Capture the cell that displays the provided text and extract its [x, y] central coordinate. 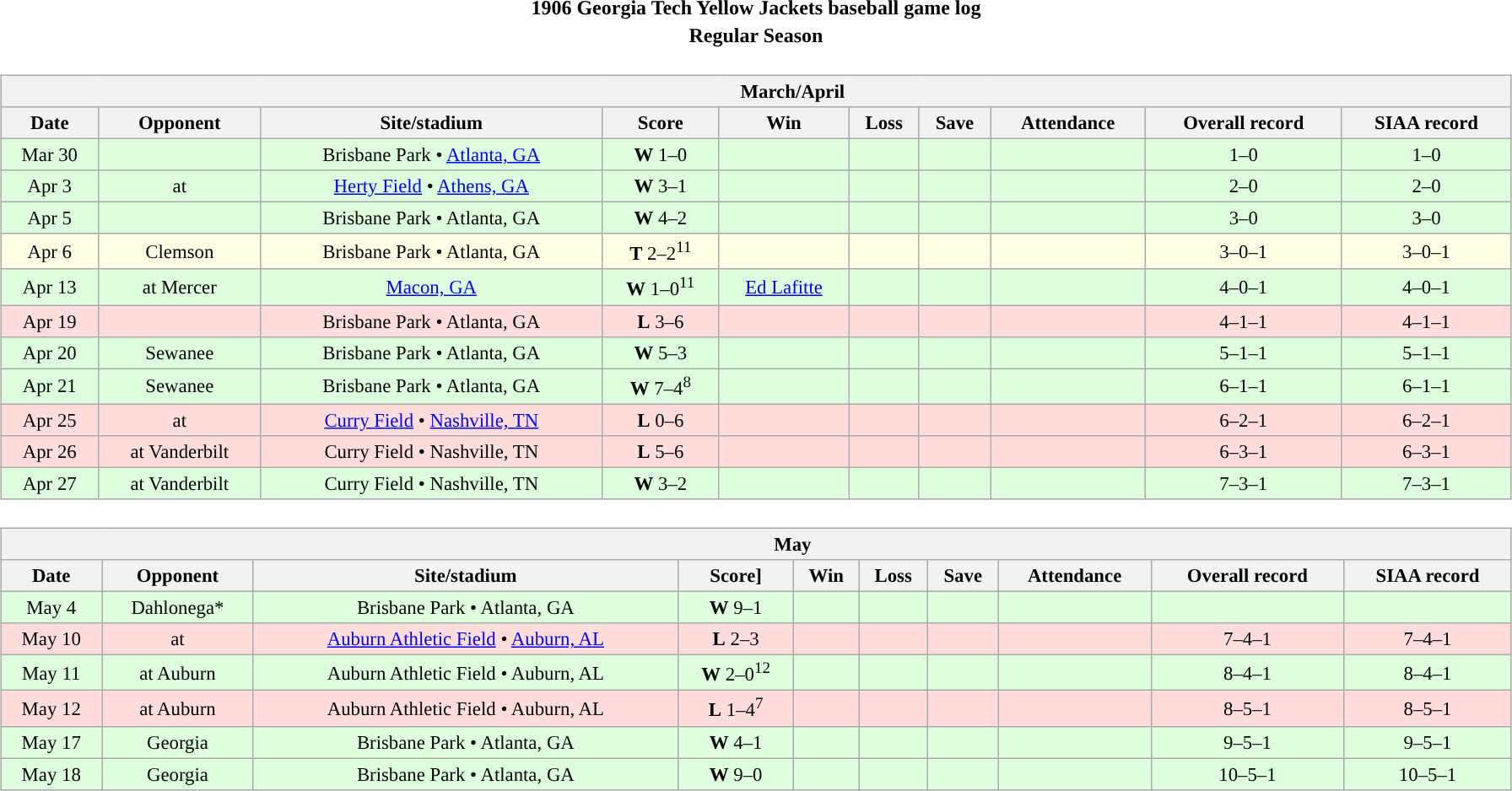
May 4 [51, 607]
Apr 26 [50, 452]
Herty Field • Athens, GA [432, 186]
Apr 20 [50, 352]
W 9–0 [736, 774]
Apr 21 [50, 386]
Clemson [180, 251]
March/April [756, 91]
Apr 6 [50, 251]
W 1–0 [661, 154]
Macon, GA [432, 287]
Apr 13 [50, 287]
Apr 5 [50, 218]
W 3–1 [661, 186]
W 4–2 [661, 218]
Apr 25 [50, 420]
Apr 19 [50, 321]
L 3–6 [661, 321]
at Mercer [180, 287]
L 2–3 [736, 639]
May 11 [51, 673]
W 9–1 [736, 607]
W 1–011 [661, 287]
W 3–2 [661, 483]
May 18 [51, 774]
L 0–6 [661, 420]
W 7–48 [661, 386]
W 5–3 [661, 352]
T 2–211 [661, 251]
May [756, 544]
Score [661, 123]
May 10 [51, 639]
L 5–6 [661, 452]
Ed Lafitte [784, 287]
Score] [736, 576]
W 2–012 [736, 673]
Apr 3 [50, 186]
May 17 [51, 742]
Mar 30 [50, 154]
L 1–47 [736, 708]
Dahlonega* [177, 607]
W 4–1 [736, 742]
Apr 27 [50, 483]
May 12 [51, 708]
